Determine the (x, y) coordinate at the center of the cell enclosing the given text.  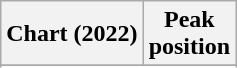
Peakposition (189, 34)
Chart (2022) (72, 34)
